Return the [X, Y] coordinate for the center point of the cell that contains the specified text.  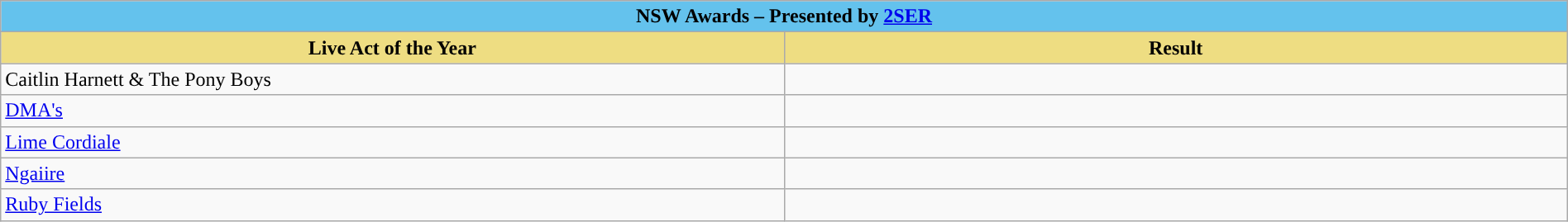
Live Act of the Year [392, 48]
Ruby Fields [392, 205]
Lime Cordiale [392, 142]
DMA's [392, 111]
Ngaiire [392, 173]
NSW Awards – Presented by 2SER [784, 17]
Caitlin Harnett & The Pony Boys [392, 79]
Result [1176, 48]
